Determine the (X, Y) coordinate at the center of the cell enclosing the given text.  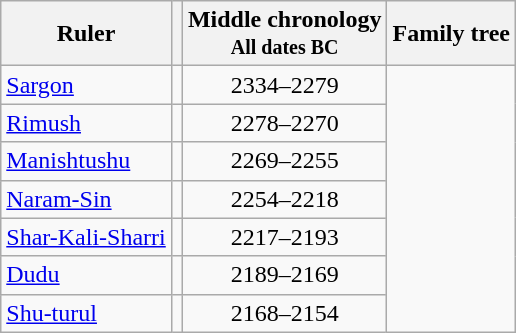
Sargon (86, 85)
2278–2270 (284, 123)
2254–2218 (284, 199)
Shar-Kali-Sharri (86, 237)
2189–2169 (284, 275)
2168–2154 (284, 313)
2217–2193 (284, 237)
Ruler (86, 34)
Shu-turul (86, 313)
Manishtushu (86, 161)
Rimush (86, 123)
Naram-Sin (86, 199)
Middle chronologyAll dates BC (284, 34)
2334–2279 (284, 85)
Dudu (86, 275)
Family tree (452, 34)
2269–2255 (284, 161)
